From the cell containing the given text, extract its center point as (x, y) coordinate. 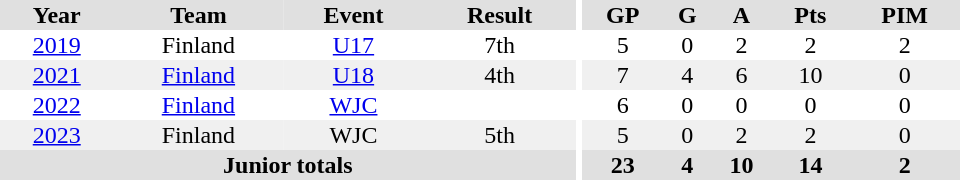
2023 (56, 135)
Year (56, 15)
7th (500, 45)
Team (198, 15)
2021 (56, 75)
G (687, 15)
2022 (56, 105)
Event (353, 15)
7 (622, 75)
23 (622, 165)
U18 (353, 75)
Junior totals (288, 165)
Pts (810, 15)
Result (500, 15)
U17 (353, 45)
A (741, 15)
GP (622, 15)
2019 (56, 45)
4th (500, 75)
PIM (904, 15)
5th (500, 135)
14 (810, 165)
